Determine the [x, y] coordinate at the center of the cell enclosing the given text.  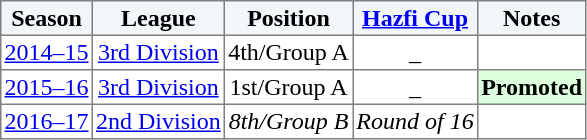
Promoted [531, 87]
2nd Division [158, 121]
Season [47, 18]
Position [288, 18]
Hazfi Cup [416, 18]
League [158, 18]
Notes [531, 18]
4th/Group A [288, 52]
8th/Group B [288, 121]
1st/Group A [288, 87]
2015–16 [47, 87]
2014–15 [47, 52]
2016–17 [47, 121]
Round of 16 [416, 121]
